Return [x, y] of the center of cell containing provided text 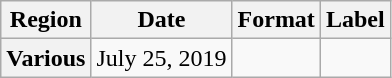
July 25, 2019 [162, 58]
Format [276, 20]
Region [46, 20]
Various [46, 58]
Label [355, 20]
Date [162, 20]
